Find where the given text appears and provide that cell's center as (x, y) coordinate. 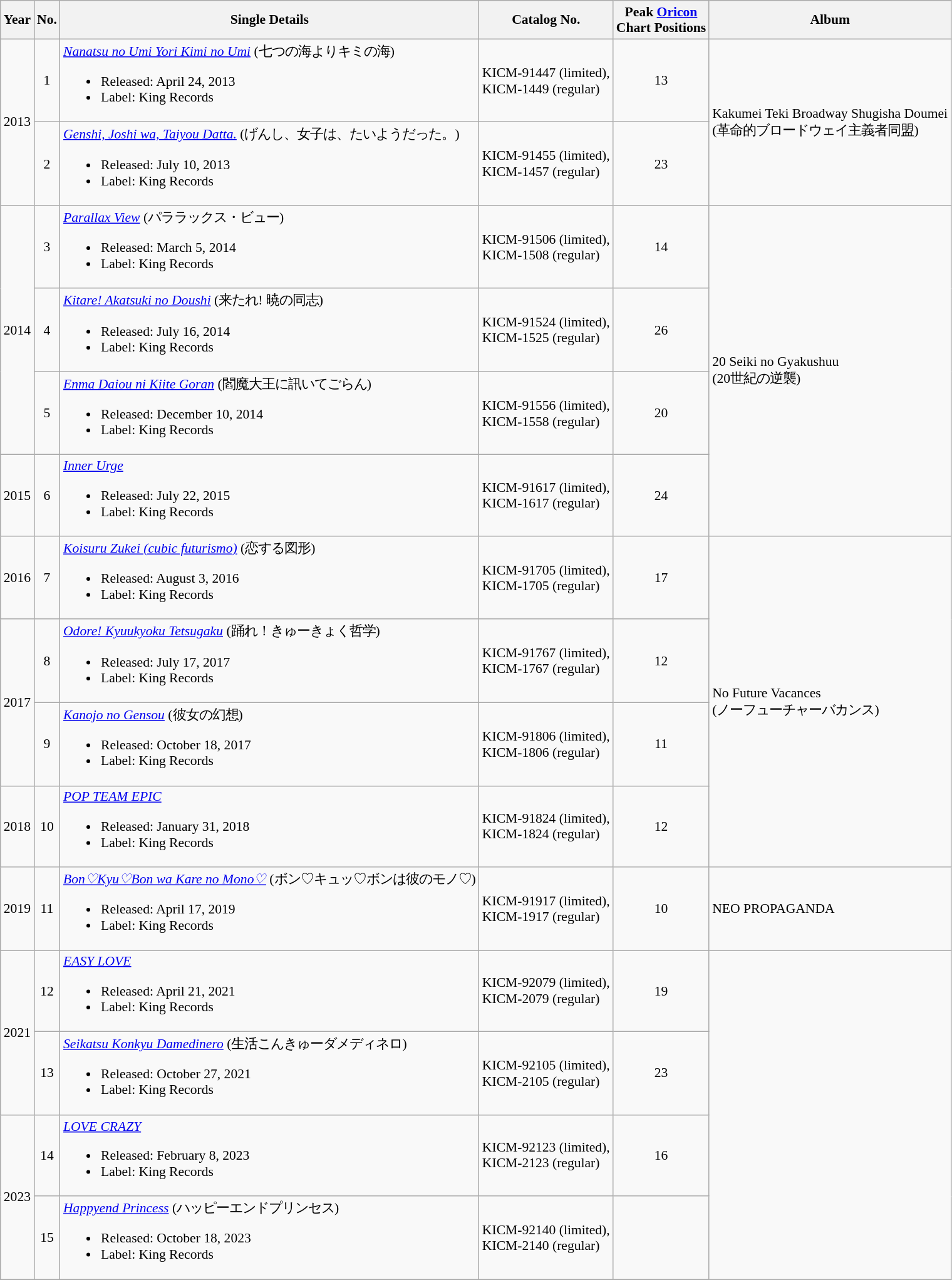
Bon♡Kyu♡Bon wa Kare no Mono♡ (ボン♡キュッ♡ボンは彼のモノ♡)Released: April 17, 2019Label: King Records (269, 908)
KICM-92140 (limited),KICM-2140 (regular) (546, 1238)
17 (661, 578)
20 Seiki no Gyakushuu(20世紀の逆襲) (830, 371)
Nanatsu no Umi Yori Kimi no Umi (七つの海よりキミの海)Released: April 24, 2013Label: King Records (269, 80)
KICM-91806 (limited),KICM-1806 (regular) (546, 744)
KICM-92105 (limited),KICM-2105 (regular) (546, 1074)
2015 (18, 496)
Peak OriconChart Positions (661, 20)
KICM-91917 (limited),KICM-1917 (regular) (546, 908)
KICM-91617 (limited),KICM-1617 (regular) (546, 496)
7 (47, 578)
6 (47, 496)
Album (830, 20)
24 (661, 496)
KICM-91556 (limited),KICM-1558 (regular) (546, 414)
2013 (18, 122)
4 (47, 331)
2019 (18, 908)
16 (661, 1156)
2 (47, 164)
Odore! Kyuukyoku Tetsugaku (踊れ！きゅーきょく哲学)Released: July 17, 2017Label: King Records (269, 662)
2014 (18, 330)
3 (47, 247)
Kanojo no Gensou (彼女の幻想)Released: October 18, 2017Label: King Records (269, 744)
POP TEAM EPICReleased: January 31, 2018Label: King Records (269, 826)
Kakumei Teki Broadway Shugisha Doumei(革命的ブロードウェイ主義者同盟) (830, 122)
2017 (18, 703)
KICM-91824 (limited),KICM-1824 (regular) (546, 826)
Catalog No. (546, 20)
2016 (18, 578)
2018 (18, 826)
EASY LOVEReleased: April 21, 2021Label: King Records (269, 991)
KICM-91447 (limited),KICM-1449 (regular) (546, 80)
KICM-91767 (limited),KICM-1767 (regular) (546, 662)
KICM-91705 (limited),KICM-1705 (regular) (546, 578)
No Future Vacances(ノーフューチャーバカンス) (830, 702)
19 (661, 991)
2023 (18, 1198)
Happyend Princess (ハッピーエンドプリンセス)Released: October 18, 2023Label: King Records (269, 1238)
Enma Daiou ni Kiite Goran (閻魔大王に訊いてごらん)Released: December 10, 2014Label: King Records (269, 414)
8 (47, 662)
KICM-92123 (limited),KICM-2123 (regular) (546, 1156)
No. (47, 20)
Year (18, 20)
Parallax View (パララックス・ビュー)Released: March 5, 2014Label: King Records (269, 247)
KICM-91524 (limited),KICM-1525 (regular) (546, 331)
1 (47, 80)
2021 (18, 1033)
Single Details (269, 20)
Kitare! Akatsuki no Doushi (来たれ! 暁の同志)Released: July 16, 2014Label: King Records (269, 331)
NEO PROPAGANDA (830, 908)
20 (661, 414)
Koisuru Zukei (cubic futurismo) (恋する図形)Released: August 3, 2016Label: King Records (269, 578)
Inner UrgeReleased: July 22, 2015Label: King Records (269, 496)
KICM-92079 (limited),KICM-2079 (regular) (546, 991)
LOVE CRAZYReleased: February 8, 2023Label: King Records (269, 1156)
Seikatsu Konkyu Damedinero (生活こんきゅーダメディネロ)Released: October 27, 2021Label: King Records (269, 1074)
Genshi, Joshi wa, Taiyou Datta. (げんし、女子は、たいようだった。)Released: July 10, 2013Label: King Records (269, 164)
5 (47, 414)
KICM-91506 (limited),KICM-1508 (regular) (546, 247)
9 (47, 744)
KICM-91455 (limited),KICM-1457 (regular) (546, 164)
26 (661, 331)
15 (47, 1238)
